Return [x, y] of the center of cell containing provided text 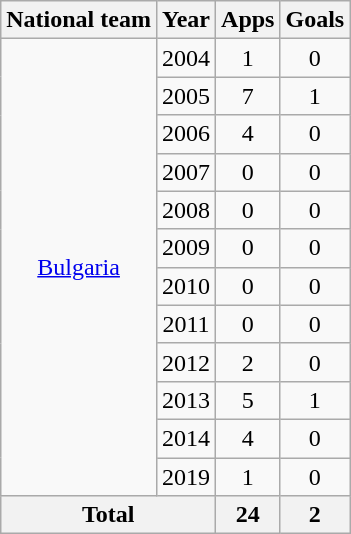
2019 [186, 477]
Apps [248, 20]
7 [248, 96]
Bulgaria [79, 268]
2013 [186, 400]
2004 [186, 58]
Goals [315, 20]
Year [186, 20]
2009 [186, 248]
2006 [186, 134]
2008 [186, 210]
24 [248, 515]
2010 [186, 286]
2014 [186, 438]
2005 [186, 96]
Total [108, 515]
5 [248, 400]
2007 [186, 172]
National team [79, 20]
2011 [186, 324]
2012 [186, 362]
